Return the [X, Y] coordinate for the center point of the cell that contains the specified text.  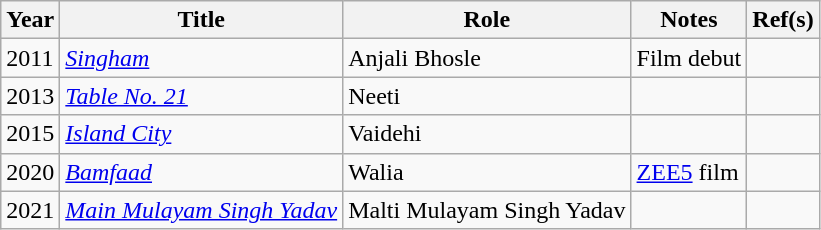
2013 [30, 96]
2011 [30, 58]
Main Mulayam Singh Yadav [202, 210]
ZEE5 film [689, 172]
Anjali Bhosle [487, 58]
2021 [30, 210]
Ref(s) [783, 20]
Title [202, 20]
Island City [202, 134]
Malti Mulayam Singh Yadav [487, 210]
Singham [202, 58]
Role [487, 20]
Bamfaad [202, 172]
2015 [30, 134]
Notes [689, 20]
Vaidehi [487, 134]
Neeti [487, 96]
Walia [487, 172]
Table No. 21 [202, 96]
Year [30, 20]
2020 [30, 172]
Film debut [689, 58]
